Pinpoint the cell where the given text exists, returning its (X, Y) midpoint coordinate. 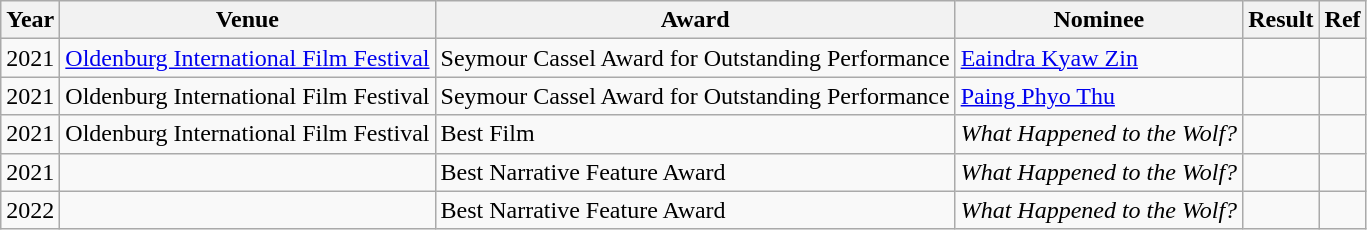
Paing Phyo Thu (1098, 96)
Result (1281, 20)
Award (695, 20)
Year (30, 20)
2022 (30, 210)
Best Film (695, 134)
Venue (248, 20)
Ref (1342, 20)
Eaindra Kyaw Zin (1098, 58)
Nominee (1098, 20)
